Capture the cell that displays the provided text and extract its (x, y) central coordinate. 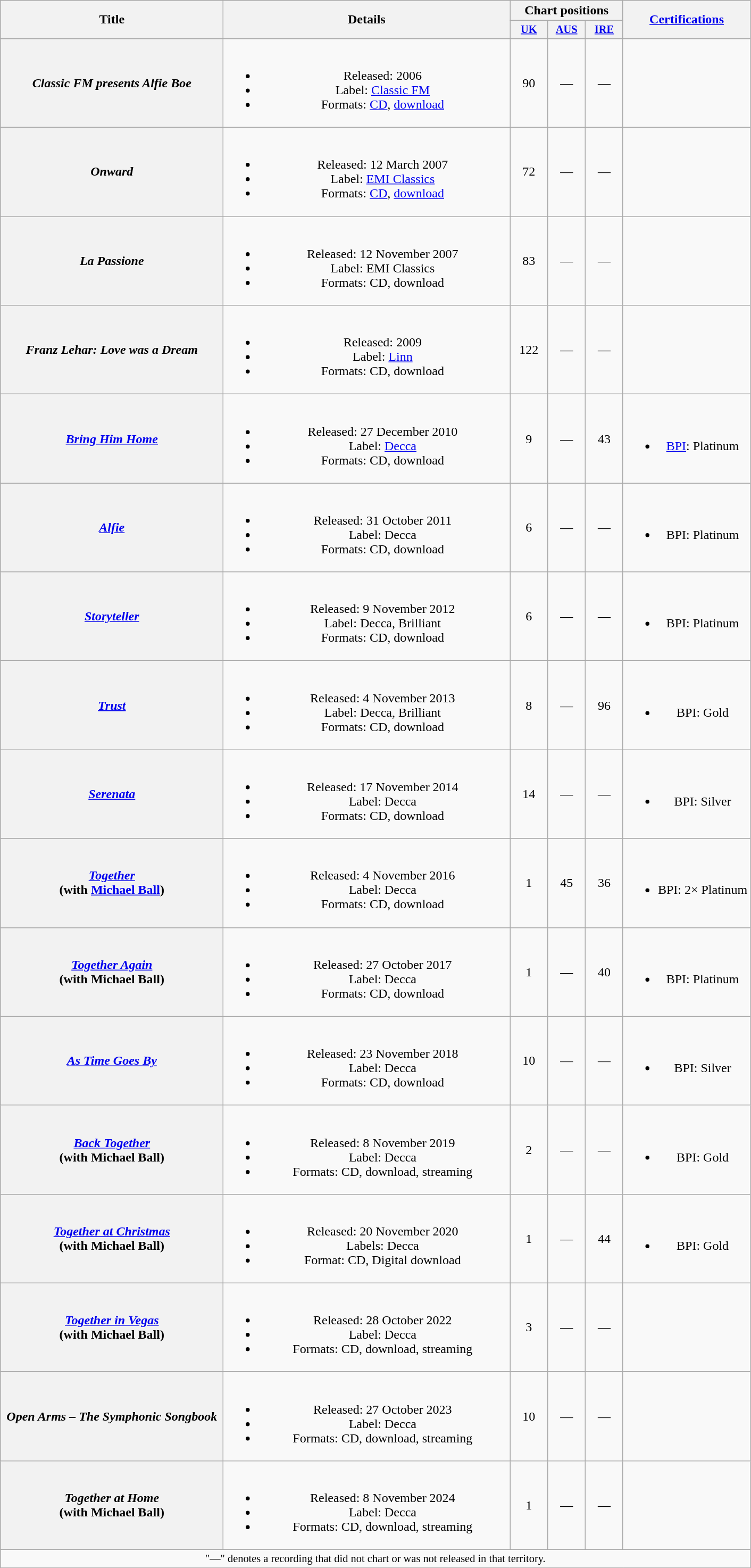
Released: 8 November 2024Label: DeccaFormats: CD, download, streaming (367, 1505)
Released: 27 December 2010Label: DeccaFormats: CD, download (367, 438)
Released: 2006Label: Classic FMFormats: CD, download (367, 83)
122 (529, 350)
BPI: 2× Platinum (686, 883)
Chart positions (567, 11)
Released: 4 November 2013Label: Decca, BrilliantFormats: CD, download (367, 706)
Released: 27 October 2023Label: DeccaFormats: CD, download, streaming (367, 1416)
Certifications (686, 20)
Released: 17 November 2014Label: DeccaFormats: CD, download (367, 794)
Released: 28 October 2022Label: DeccaFormats: CD, download, streaming (367, 1327)
Open Arms – The Symphonic Songbook (112, 1416)
Trust (112, 706)
3 (529, 1327)
Together in Vegas(with Michael Ball) (112, 1327)
As Time Goes By (112, 1061)
Released: 12 November 2007Label: EMI ClassicsFormats: CD, download (367, 261)
2 (529, 1149)
Together at Home(with Michael Ball) (112, 1505)
8 (529, 706)
Classic FM presents Alfie Boe (112, 83)
Together Again(with Michael Ball) (112, 972)
96 (604, 706)
Together(with Michael Ball) (112, 883)
72 (529, 172)
Bring Him Home (112, 438)
Serenata (112, 794)
IRE (604, 30)
44 (604, 1239)
Released: 9 November 2012Label: Decca, BrilliantFormats: CD, download (367, 616)
"—" denotes a recording that did not chart or was not released in that territory. (375, 1559)
9 (529, 438)
45 (567, 883)
Details (367, 20)
Back Together(with Michael Ball) (112, 1149)
Released: 23 November 2018Label: DeccaFormats: CD, download (367, 1061)
UK (529, 30)
Released: 27 October 2017Label: DeccaFormats: CD, download (367, 972)
Together at Christmas(with Michael Ball) (112, 1239)
Released: 20 November 2020Labels: DeccaFormat: CD, Digital download (367, 1239)
AUS (567, 30)
Storyteller (112, 616)
40 (604, 972)
Onward (112, 172)
Alfie (112, 528)
Released: 4 November 2016Label: DeccaFormats: CD, download (367, 883)
Title (112, 20)
14 (529, 794)
Released: 12 March 2007Label: EMI ClassicsFormats: CD, download (367, 172)
90 (529, 83)
36 (604, 883)
Franz Lehar: Love was a Dream (112, 350)
83 (529, 261)
Released: 8 November 2019Label: DeccaFormats: CD, download, streaming (367, 1149)
Released: 31 October 2011Label: DeccaFormats: CD, download (367, 528)
43 (604, 438)
La Passione (112, 261)
Released: 2009Label: LinnFormats: CD, download (367, 350)
